Extract the (x, y) coordinate from the center of the cell holding the provided text.  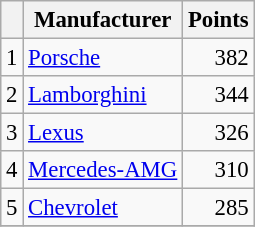
Points (218, 20)
382 (218, 58)
Chevrolet (103, 208)
Lexus (103, 133)
344 (218, 95)
326 (218, 133)
285 (218, 208)
4 (12, 170)
1 (12, 58)
Porsche (103, 58)
310 (218, 170)
Mercedes-AMG (103, 170)
2 (12, 95)
Lamborghini (103, 95)
Manufacturer (103, 20)
3 (12, 133)
5 (12, 208)
